Locate the cell with the specified text and output its [X, Y] center coordinate. 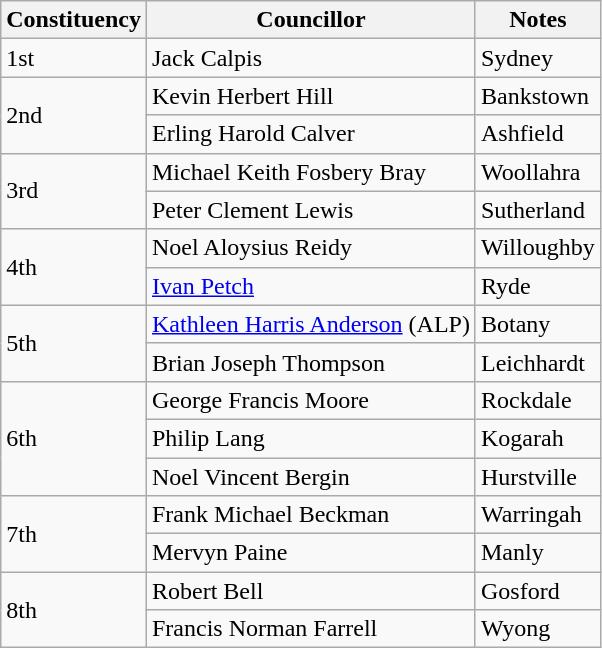
Notes [538, 20]
5th [74, 343]
Woollahra [538, 172]
Kevin Herbert Hill [310, 96]
Kathleen Harris Anderson (ALP) [310, 324]
Kogarah [538, 438]
Erling Harold Calver [310, 134]
7th [74, 534]
Peter Clement Lewis [310, 210]
Rockdale [538, 400]
Gosford [538, 591]
Mervyn Paine [310, 553]
Francis Norman Farrell [310, 629]
Ivan Petch [310, 286]
Willoughby [538, 248]
1st [74, 58]
Philip Lang [310, 438]
Sydney [538, 58]
Leichhardt [538, 362]
Jack Calpis [310, 58]
Sutherland [538, 210]
2nd [74, 115]
Warringah [538, 515]
Noel Aloysius Reidy [310, 248]
Manly [538, 553]
Michael Keith Fosbery Bray [310, 172]
Frank Michael Beckman [310, 515]
Councillor [310, 20]
Bankstown [538, 96]
Ryde [538, 286]
George Francis Moore [310, 400]
4th [74, 267]
Robert Bell [310, 591]
Constituency [74, 20]
8th [74, 610]
Hurstville [538, 477]
Brian Joseph Thompson [310, 362]
6th [74, 438]
Noel Vincent Bergin [310, 477]
Wyong [538, 629]
Ashfield [538, 134]
3rd [74, 191]
Botany [538, 324]
